Detect which cell encompasses the target text, then output its [X, Y] center coordinate. 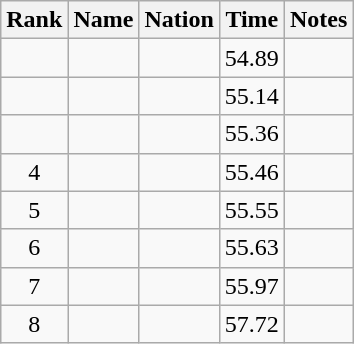
55.14 [252, 96]
54.89 [252, 58]
5 [34, 210]
55.46 [252, 172]
8 [34, 324]
4 [34, 172]
Nation [179, 20]
Time [252, 20]
Notes [318, 20]
6 [34, 248]
Name [104, 20]
55.63 [252, 248]
55.36 [252, 134]
7 [34, 286]
55.97 [252, 286]
57.72 [252, 324]
55.55 [252, 210]
Rank [34, 20]
